Find where the given text appears and provide that cell's center as (x, y) coordinate. 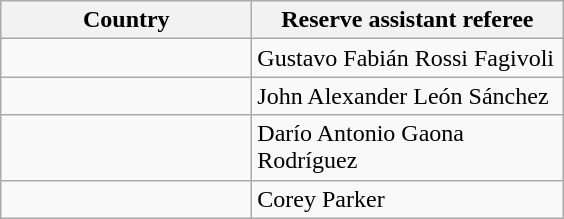
John Alexander León Sánchez (408, 96)
Reserve assistant referee (408, 20)
Darío Antonio Gaona Rodríguez (408, 148)
Corey Parker (408, 199)
Country (126, 20)
Gustavo Fabián Rossi Fagivoli (408, 58)
